Search for the cell housing the specified text and yield its (X, Y) center coordinate. 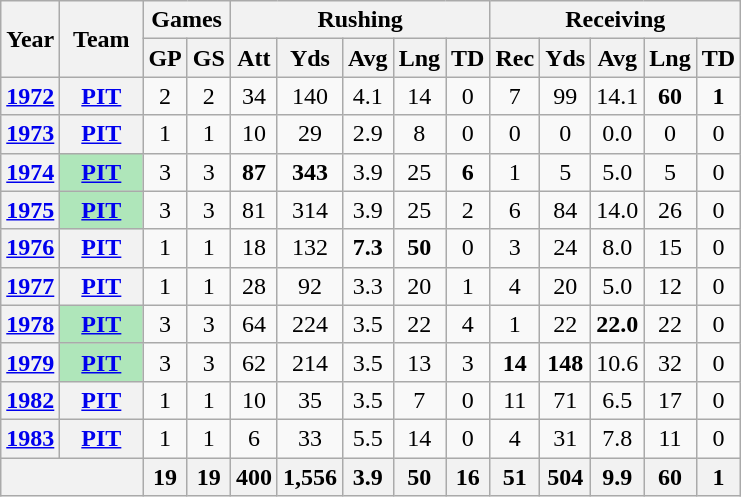
224 (310, 324)
Year (30, 39)
14.1 (618, 96)
81 (254, 210)
6.5 (618, 400)
343 (310, 172)
92 (310, 286)
Team (102, 39)
1976 (30, 248)
14.0 (618, 210)
2.9 (368, 134)
64 (254, 324)
71 (566, 400)
35 (310, 400)
148 (566, 362)
24 (566, 248)
84 (566, 210)
1978 (30, 324)
504 (566, 477)
12 (670, 286)
99 (566, 96)
214 (310, 362)
9.9 (618, 477)
1972 (30, 96)
13 (419, 362)
4.1 (368, 96)
1973 (30, 134)
314 (310, 210)
29 (310, 134)
8.0 (618, 248)
10.6 (618, 362)
87 (254, 172)
Rec (515, 58)
34 (254, 96)
32 (670, 362)
1983 (30, 438)
Rushing (360, 20)
1977 (30, 286)
16 (468, 477)
8 (419, 134)
GS (208, 58)
132 (310, 248)
140 (310, 96)
26 (670, 210)
51 (515, 477)
1982 (30, 400)
28 (254, 286)
1979 (30, 362)
62 (254, 362)
400 (254, 477)
18 (254, 248)
1974 (30, 172)
1,556 (310, 477)
15 (670, 248)
0.0 (618, 134)
17 (670, 400)
5.5 (368, 438)
1975 (30, 210)
GP (165, 58)
Att (254, 58)
7.3 (368, 248)
Receiving (616, 20)
22.0 (618, 324)
31 (566, 438)
33 (310, 438)
Games (186, 20)
7.8 (618, 438)
3.3 (368, 286)
